Detect which cell encompasses the target text, then output its (x, y) center coordinate. 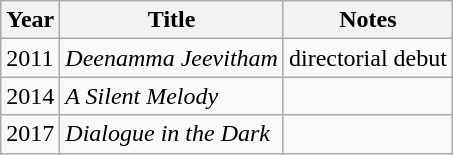
2011 (30, 58)
Notes (368, 20)
2014 (30, 96)
Deenamma Jeevitham (172, 58)
2017 (30, 134)
Dialogue in the Dark (172, 134)
A Silent Melody (172, 96)
Year (30, 20)
Title (172, 20)
directorial debut (368, 58)
